Scan for the cell matching the given text and deliver its [x, y] coordinate at center. 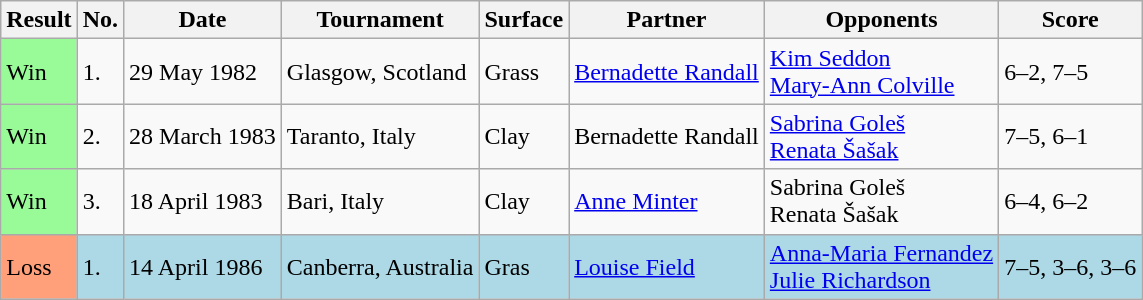
Score [1070, 20]
29 May 1982 [203, 72]
6–2, 7–5 [1070, 72]
Result [39, 20]
Gras [524, 266]
Glasgow, Scotland [380, 72]
7–5, 6–1 [1070, 136]
Loss [39, 266]
Louise Field [667, 266]
Bari, Italy [380, 202]
Canberra, Australia [380, 266]
Taranto, Italy [380, 136]
Grass [524, 72]
14 April 1986 [203, 266]
3. [100, 202]
Anna-Maria Fernandez Julie Richardson [881, 266]
Surface [524, 20]
18 April 1983 [203, 202]
Tournament [380, 20]
No. [100, 20]
Kim Seddon Mary-Ann Colville [881, 72]
6–4, 6–2 [1070, 202]
Opponents [881, 20]
2. [100, 136]
Partner [667, 20]
7–5, 3–6, 3–6 [1070, 266]
28 March 1983 [203, 136]
Date [203, 20]
Anne Minter [667, 202]
